Return the [x, y] coordinate for the center point of the cell that contains the specified text.  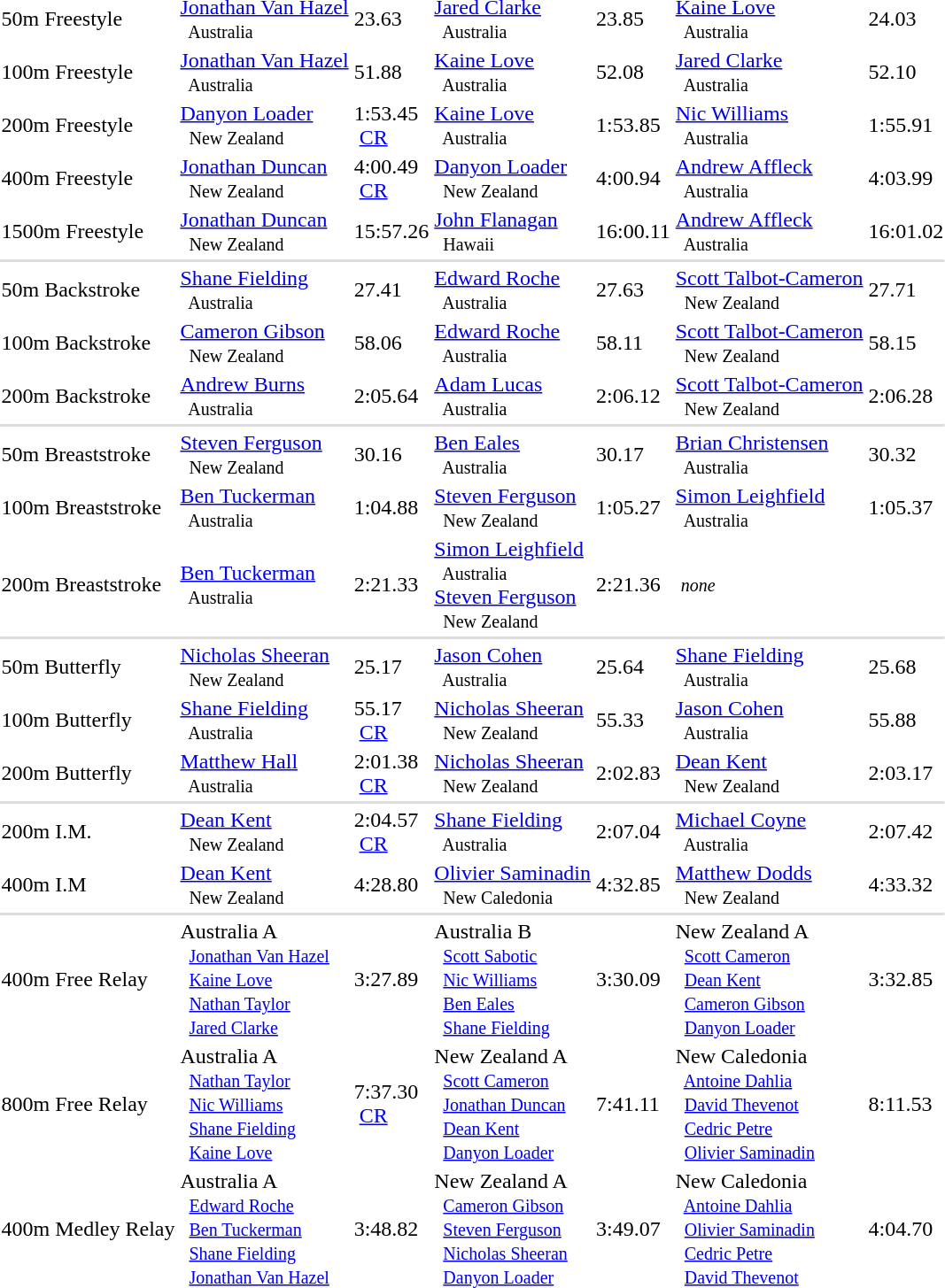
25.64 [632, 667]
200m Breaststroke [89, 584]
25.68 [906, 667]
Adam Lucas Australia [513, 397]
3:32.85 [906, 979]
4:28.80 [391, 885]
4:00.49 CR [391, 179]
58.11 [632, 343]
4:00.94 [632, 179]
2:06.28 [906, 397]
30.32 [906, 455]
2:01.38 CR [391, 774]
30.17 [632, 455]
55.33 [632, 721]
none [769, 584]
Simon Leighfield Australia Steven Ferguson New Zealand [513, 584]
30.16 [391, 455]
15:57.26 [391, 232]
52.10 [906, 73]
27.41 [391, 290]
John Flanagan Hawaii [513, 232]
4:32.85 [632, 885]
3:30.09 [632, 979]
16:00.11 [632, 232]
Matthew Hall Australia [264, 774]
50m Breaststroke [89, 455]
2:06.12 [632, 397]
1:04.88 [391, 508]
55.17 CR [391, 721]
New Caledonia Antoine Dahlia David Thevenot Cedric Petre Olivier Saminadin [769, 1104]
Jonathan Van Hazel Australia [264, 73]
400m Free Relay [89, 979]
Andrew Burns Australia [264, 397]
16:01.02 [906, 232]
27.71 [906, 290]
100m Butterfly [89, 721]
7:37.30 CR [391, 1104]
51.88 [391, 73]
1:53.45 CR [391, 126]
Jared Clarke Australia [769, 73]
200m Butterfly [89, 774]
4:03.99 [906, 179]
58.06 [391, 343]
Olivier Saminadin New Caledonia [513, 885]
200m I.M. [89, 832]
Simon Leighfield Australia [769, 508]
200m Freestyle [89, 126]
58.15 [906, 343]
27.63 [632, 290]
Australia A Jonathan Van Hazel Kaine Love Nathan Taylor Jared Clarke [264, 979]
7:41.11 [632, 1104]
Cameron Gibson New Zealand [264, 343]
55.88 [906, 721]
1500m Freestyle [89, 232]
2:04.57 CR [391, 832]
100m Freestyle [89, 73]
2:03.17 [906, 774]
Brian Christensen Australia [769, 455]
Nic Williams Australia [769, 126]
3:27.89 [391, 979]
800m Free Relay [89, 1104]
New Zealand A Scott Cameron Jonathan Duncan Dean Kent Danyon Loader [513, 1104]
1:05.27 [632, 508]
2:05.64 [391, 397]
1:53.85 [632, 126]
2:02.83 [632, 774]
1:55.91 [906, 126]
Ben Eales Australia [513, 455]
Australia A Nathan Taylor Nic Williams Shane Fielding Kaine Love [264, 1104]
50m Butterfly [89, 667]
4:33.32 [906, 885]
8:11.53 [906, 1104]
2:21.36 [632, 584]
52.08 [632, 73]
2:21.33 [391, 584]
25.17 [391, 667]
Australia B Scott Sabotic Nic Williams Ben Eales Shane Fielding [513, 979]
New Zealand A Scott Cameron Dean Kent Cameron Gibson Danyon Loader [769, 979]
50m Backstroke [89, 290]
200m Backstroke [89, 397]
2:07.42 [906, 832]
100m Breaststroke [89, 508]
2:07.04 [632, 832]
400m Freestyle [89, 179]
1:05.37 [906, 508]
100m Backstroke [89, 343]
Matthew Dodds New Zealand [769, 885]
400m I.M [89, 885]
Michael Coyne Australia [769, 832]
